Return [X, Y] of the center of cell containing provided text 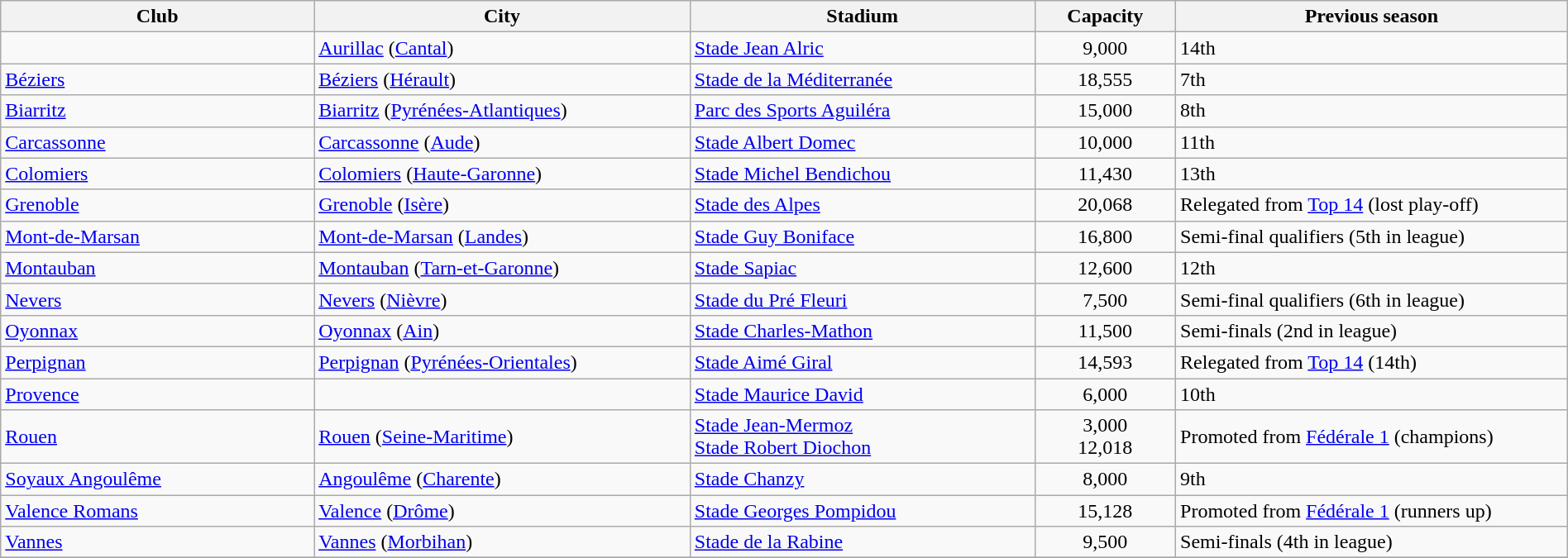
Angoulême (Charente) [503, 479]
Mont-de-Marsan [157, 236]
Stade Maurice David [862, 394]
14th [1372, 48]
10,000 [1105, 142]
Stade Sapiac [862, 268]
18,555 [1105, 79]
12,600 [1105, 268]
12th [1372, 268]
15,000 [1105, 111]
Valence Romans [157, 511]
Stade de la Rabine [862, 542]
Stade du Pré Fleuri [862, 299]
Oyonnax [157, 331]
Promoted from Fédérale 1 (runners up) [1372, 511]
15,128 [1105, 511]
Colomiers (Haute-Garonne) [503, 174]
9,000 [1105, 48]
Oyonnax (Ain) [503, 331]
11th [1372, 142]
Stade Aimé Giral [862, 362]
Perpignan [157, 362]
16,800 [1105, 236]
Rouen [157, 436]
9th [1372, 479]
Promoted from Fédérale 1 (champions) [1372, 436]
Valence (Drôme) [503, 511]
Vannes (Morbihan) [503, 542]
Stade de la Méditerranée [862, 79]
Grenoble (Isère) [503, 205]
3,00012,018 [1105, 436]
Stade Jean Alric [862, 48]
Semi-final qualifiers (6th in league) [1372, 299]
Nevers [157, 299]
Provence [157, 394]
Montauban [157, 268]
8,000 [1105, 479]
Relegated from Top 14 (lost play-off) [1372, 205]
7th [1372, 79]
Vannes [157, 542]
Stade Michel Bendichou [862, 174]
Stade Georges Pompidou [862, 511]
Capacity [1105, 17]
20,068 [1105, 205]
10th [1372, 394]
Rouen (Seine-Maritime) [503, 436]
Parc des Sports Aguiléra [862, 111]
Carcassonne (Aude) [503, 142]
Béziers [157, 79]
Aurillac (Cantal) [503, 48]
Nevers (Nièvre) [503, 299]
Soyaux Angoulême [157, 479]
City [503, 17]
Stade Guy Boniface [862, 236]
8th [1372, 111]
6,000 [1105, 394]
Stade Chanzy [862, 479]
11,500 [1105, 331]
Previous season [1372, 17]
Béziers (Hérault) [503, 79]
Relegated from Top 14 (14th) [1372, 362]
7,500 [1105, 299]
9,500 [1105, 542]
11,430 [1105, 174]
Colomiers [157, 174]
Semi-final qualifiers (5th in league) [1372, 236]
Semi-finals (2nd in league) [1372, 331]
Grenoble [157, 205]
Club [157, 17]
Perpignan (Pyrénées-Orientales) [503, 362]
13th [1372, 174]
Montauban (Tarn-et-Garonne) [503, 268]
14,593 [1105, 362]
Carcassonne [157, 142]
Stade Jean-MermozStade Robert Diochon [862, 436]
Biarritz (Pyrénées-Atlantiques) [503, 111]
Mont-de-Marsan (Landes) [503, 236]
Stadium [862, 17]
Biarritz [157, 111]
Stade Albert Domec [862, 142]
Stade Charles-Mathon [862, 331]
Stade des Alpes [862, 205]
Semi-finals (4th in league) [1372, 542]
